Scan for the cell matching the given text and deliver its (x, y) coordinate at center. 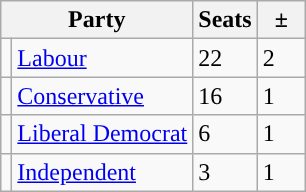
Seats (225, 20)
6 (225, 134)
Party (97, 20)
Liberal Democrat (102, 134)
2 (281, 58)
Independent (102, 172)
16 (225, 96)
Conservative (102, 96)
3 (225, 172)
22 (225, 58)
Labour (102, 58)
± (281, 20)
